Locate the cell with the specified text and output its (X, Y) center coordinate. 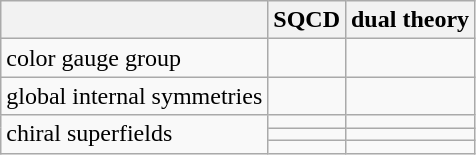
color gauge group (134, 58)
SQCD (307, 20)
global internal symmetries (134, 96)
chiral superfields (134, 134)
dual theory (410, 20)
